Pinpoint the cell where the given text exists, returning its (X, Y) midpoint coordinate. 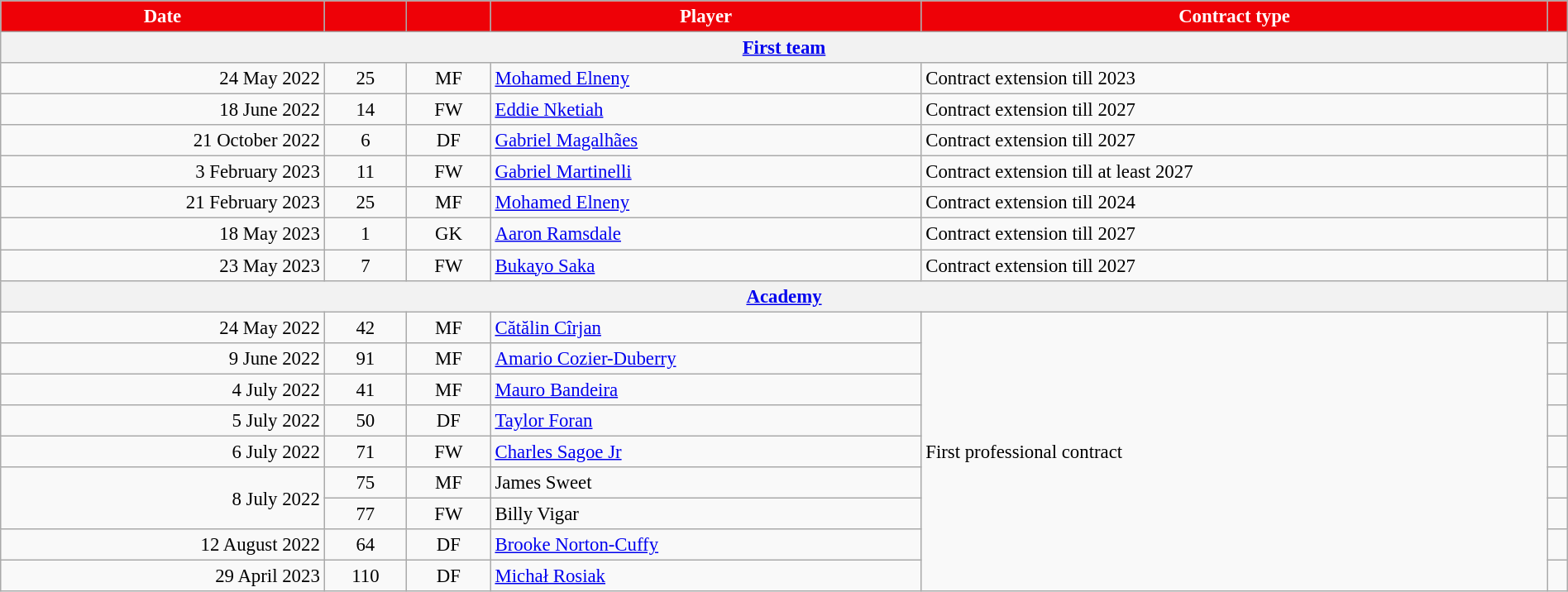
Contract extension till 2023 (1234, 79)
Gabriel Martinelli (706, 172)
3 February 2023 (162, 172)
64 (366, 545)
8 July 2022 (162, 498)
42 (366, 327)
41 (366, 389)
Billy Vigar (706, 513)
Aaron Ramsdale (706, 234)
9 June 2022 (162, 358)
71 (366, 451)
Brooke Norton-Cuffy (706, 545)
Academy (784, 296)
Charles Sagoe Jr (706, 451)
5 July 2022 (162, 421)
Michał Rosiak (706, 576)
6 July 2022 (162, 451)
23 May 2023 (162, 265)
Gabriel Magalhães (706, 141)
110 (366, 576)
7 (366, 265)
Amario Cozier-Duberry (706, 358)
Bukayo Saka (706, 265)
11 (366, 172)
29 April 2023 (162, 576)
First team (784, 48)
91 (366, 358)
14 (366, 110)
21 October 2022 (162, 141)
75 (366, 483)
Eddie Nketiah (706, 110)
4 July 2022 (162, 389)
James Sweet (706, 483)
77 (366, 513)
Date (162, 17)
Contract type (1234, 17)
Contract extension till 2024 (1234, 203)
1 (366, 234)
6 (366, 141)
Contract extension till at least 2027 (1234, 172)
Player (706, 17)
12 August 2022 (162, 545)
Taylor Foran (706, 421)
50 (366, 421)
Mauro Bandeira (706, 389)
21 February 2023 (162, 203)
First professional contract (1234, 451)
18 May 2023 (162, 234)
Cătălin Cîrjan (706, 327)
GK (449, 234)
18 June 2022 (162, 110)
